Detect which cell encompasses the target text, then output its (X, Y) center coordinate. 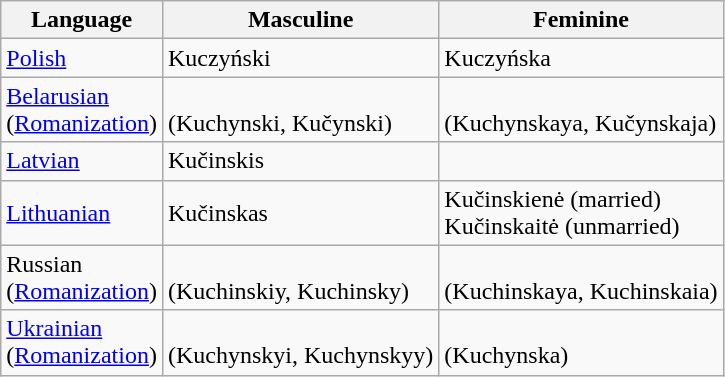
Kučinskienė (married) Kučinskaitė (unmarried) (581, 212)
Feminine (581, 20)
(Kuchynska) (581, 342)
Kučinskas (300, 212)
(Kuchinskiy, Kuchinsky) (300, 278)
Ukrainian (Romanization) (82, 342)
Latvian (82, 161)
Lithuanian (82, 212)
Belarusian (Romanization) (82, 110)
Kuczyńska (581, 58)
(Kuchynski, Kučynski) (300, 110)
Polish (82, 58)
Language (82, 20)
(Kuchynskyi, Kuchynskyy) (300, 342)
Kučinskis (300, 161)
Kuczyński (300, 58)
(Kuchynskaya, Kučynskaja) (581, 110)
Russian (Romanization) (82, 278)
Masculine (300, 20)
(Kuchinskaya, Kuchinskaia) (581, 278)
